Search for the cell housing the specified text and yield its [X, Y] center coordinate. 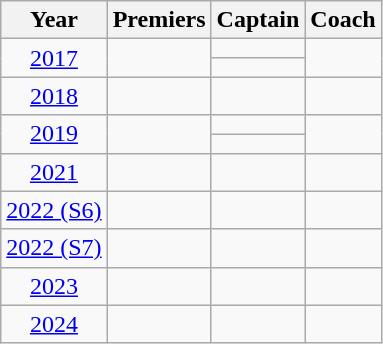
2019 [54, 134]
2023 [54, 286]
2022 (S6) [54, 210]
Coach [343, 20]
2024 [54, 324]
Year [54, 20]
Captain [258, 20]
2022 (S7) [54, 248]
2017 [54, 58]
2021 [54, 172]
Premiers [159, 20]
2018 [54, 96]
